Identify which cell holds the provided text, then report its (X, Y) central coordinate. 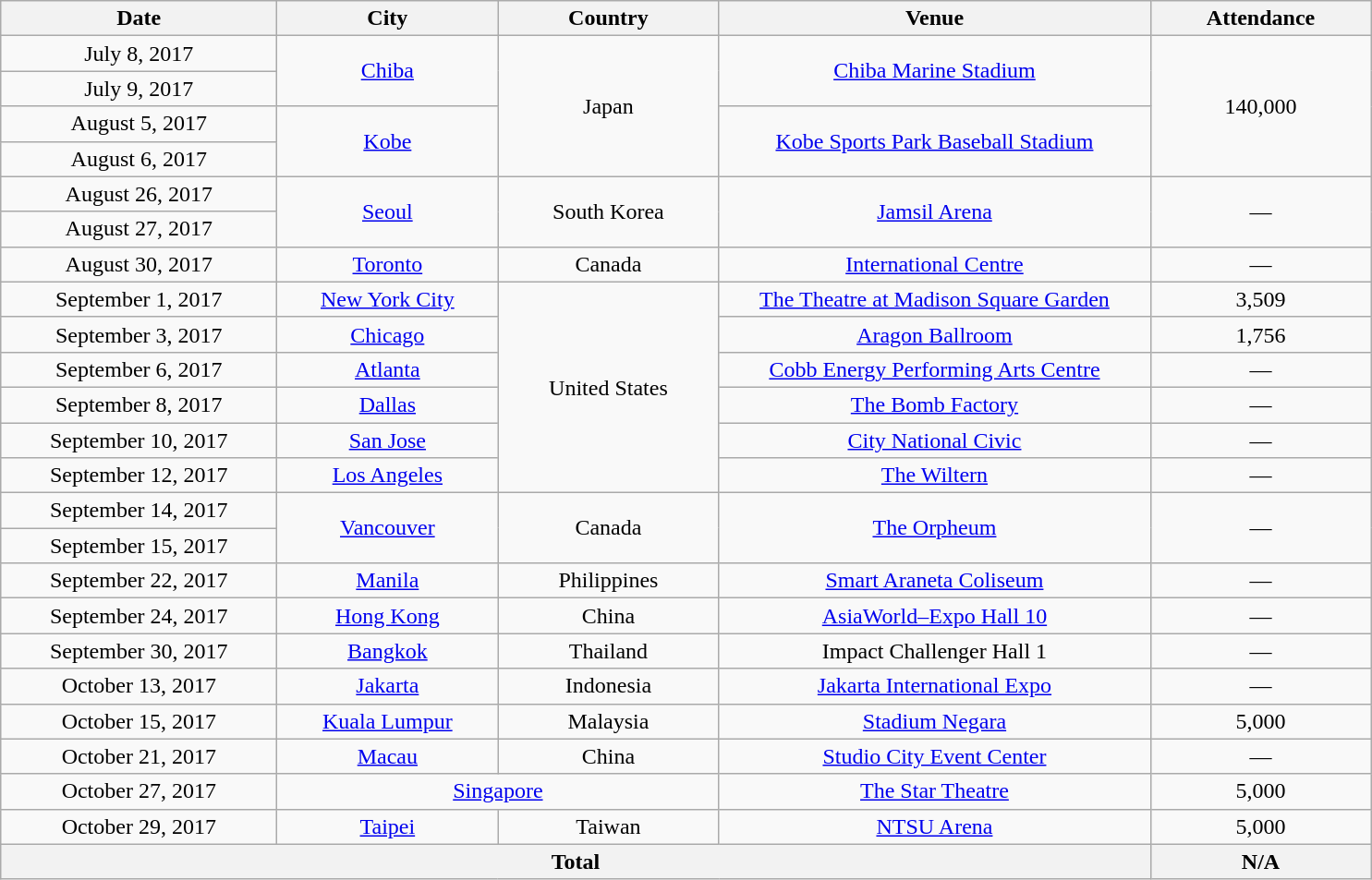
United States (608, 387)
Toronto (388, 264)
Taipei (388, 826)
N/A (1260, 862)
The Wiltern (935, 476)
September 24, 2017 (139, 616)
September 1, 2017 (139, 299)
September 30, 2017 (139, 651)
September 8, 2017 (139, 404)
Kobe (388, 141)
Aragon Ballroom (935, 334)
Seoul (388, 211)
The Star Theatre (935, 791)
City National Civic (935, 440)
Studio City Event Center (935, 756)
Chicago (388, 334)
July 8, 2017 (139, 54)
Jakarta International Expo (935, 686)
AsiaWorld–Expo Hall 10 (935, 616)
Taiwan (608, 826)
Thailand (608, 651)
Total (576, 862)
Stadium Negara (935, 721)
Malaysia (608, 721)
September 10, 2017 (139, 440)
October 13, 2017 (139, 686)
Japan (608, 106)
Attendance (1260, 18)
Atlanta (388, 369)
August 30, 2017 (139, 264)
Bangkok (388, 651)
August 27, 2017 (139, 229)
Chiba Marine Stadium (935, 71)
August 6, 2017 (139, 159)
September 15, 2017 (139, 546)
October 15, 2017 (139, 721)
Jamsil Arena (935, 211)
October 27, 2017 (139, 791)
San Jose (388, 440)
South Korea (608, 211)
The Theatre at Madison Square Garden (935, 299)
Vancouver (388, 528)
Indonesia (608, 686)
New York City (388, 299)
City (388, 18)
August 5, 2017 (139, 124)
Los Angeles (388, 476)
September 3, 2017 (139, 334)
The Bomb Factory (935, 404)
Kobe Sports Park Baseball Stadium (935, 141)
October 29, 2017 (139, 826)
International Centre (935, 264)
Cobb Energy Performing Arts Centre (935, 369)
Macau (388, 756)
September 6, 2017 (139, 369)
Venue (935, 18)
August 26, 2017 (139, 194)
Philippines (608, 581)
NTSU Arena (935, 826)
Date (139, 18)
Country (608, 18)
Chiba (388, 71)
The Orpheum (935, 528)
July 9, 2017 (139, 89)
140,000 (1260, 106)
Smart Araneta Coliseum (935, 581)
Impact Challenger Hall 1 (935, 651)
Manila (388, 581)
Kuala Lumpur (388, 721)
Jakarta (388, 686)
September 14, 2017 (139, 511)
September 22, 2017 (139, 581)
October 21, 2017 (139, 756)
September 12, 2017 (139, 476)
Singapore (498, 791)
3,509 (1260, 299)
1,756 (1260, 334)
Hong Kong (388, 616)
Dallas (388, 404)
